Return [X, Y] of the center of cell containing provided text 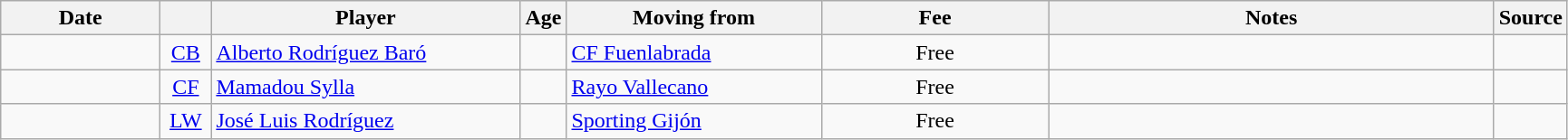
CF [186, 87]
Moving from [694, 18]
Mamadou Sylla [366, 87]
Source [1530, 18]
Player [366, 18]
Date [81, 18]
CF Fuenlabrada [694, 52]
CB [186, 52]
LW [186, 121]
Alberto Rodríguez Baró [366, 52]
Age [544, 18]
José Luis Rodríguez [366, 121]
Rayo Vallecano [694, 87]
Notes [1271, 18]
Fee [935, 18]
Sporting Gijón [694, 121]
